Scan for the cell matching the given text and deliver its [X, Y] coordinate at center. 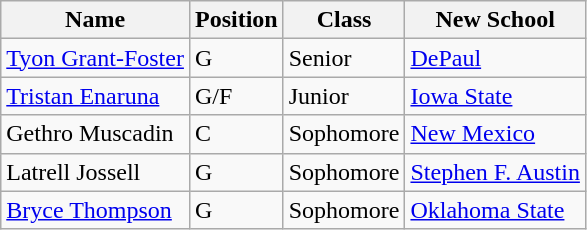
Name [96, 20]
New Mexico [495, 134]
Senior [344, 58]
New School [495, 20]
Class [344, 20]
Latrell Jossell [96, 172]
G/F [236, 96]
DePaul [495, 58]
Bryce Thompson [96, 210]
Tristan Enaruna [96, 96]
Stephen F. Austin [495, 172]
Oklahoma State [495, 210]
Tyon Grant-Foster [96, 58]
Gethro Muscadin [96, 134]
C [236, 134]
Position [236, 20]
Iowa State [495, 96]
Junior [344, 96]
